Return [X, Y] of the center of cell containing provided text 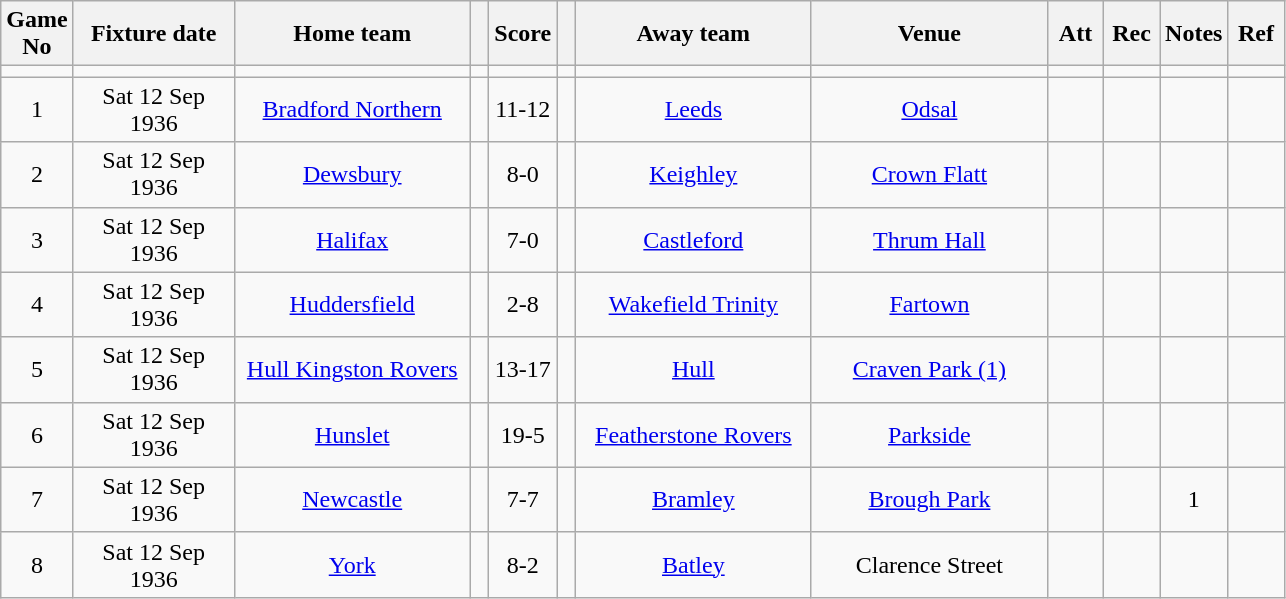
Castleford [693, 240]
Leeds [693, 110]
Batley [693, 564]
Hull Kingston Rovers [352, 370]
Score [523, 34]
Ref [1256, 34]
Venue [929, 34]
Att [1075, 34]
Clarence Street [929, 564]
Bradford Northern [352, 110]
7 [37, 500]
Bramley [693, 500]
2-8 [523, 304]
Crown Flatt [929, 174]
Game No [37, 34]
Dewsbury [352, 174]
Wakefield Trinity [693, 304]
Brough Park [929, 500]
Hull [693, 370]
5 [37, 370]
8 [37, 564]
Hunslet [352, 434]
7-0 [523, 240]
York [352, 564]
Keighley [693, 174]
2 [37, 174]
19-5 [523, 434]
Huddersfield [352, 304]
Fartown [929, 304]
Home team [352, 34]
Newcastle [352, 500]
6 [37, 434]
7-7 [523, 500]
11-12 [523, 110]
8-2 [523, 564]
Away team [693, 34]
Craven Park (1) [929, 370]
Fixture date [154, 34]
13-17 [523, 370]
Thrum Hall [929, 240]
8-0 [523, 174]
Notes [1194, 34]
Rec [1132, 34]
Odsal [929, 110]
Featherstone Rovers [693, 434]
Halifax [352, 240]
4 [37, 304]
3 [37, 240]
Parkside [929, 434]
